Locate the cell with the specified text and output its [X, Y] center coordinate. 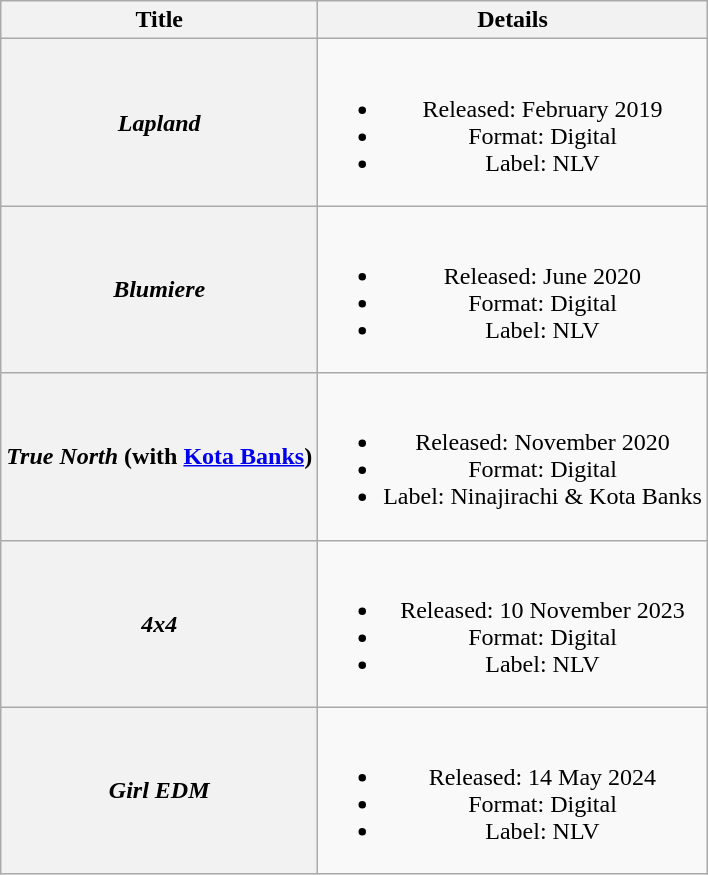
Released: November 2020Format: DigitalLabel: Ninajirachi & Kota Banks [513, 456]
Lapland [160, 122]
Released: February 2019Format: DigitalLabel: NLV [513, 122]
Released: 10 November 2023Format: DigitalLabel: NLV [513, 624]
Title [160, 20]
4x4 [160, 624]
Girl EDM [160, 790]
Released: June 2020Format: DigitalLabel: NLV [513, 290]
Details [513, 20]
Released: 14 May 2024Format: DigitalLabel: NLV [513, 790]
True North (with Kota Banks) [160, 456]
Blumiere [160, 290]
